Search for the cell housing the specified text and yield its [X, Y] center coordinate. 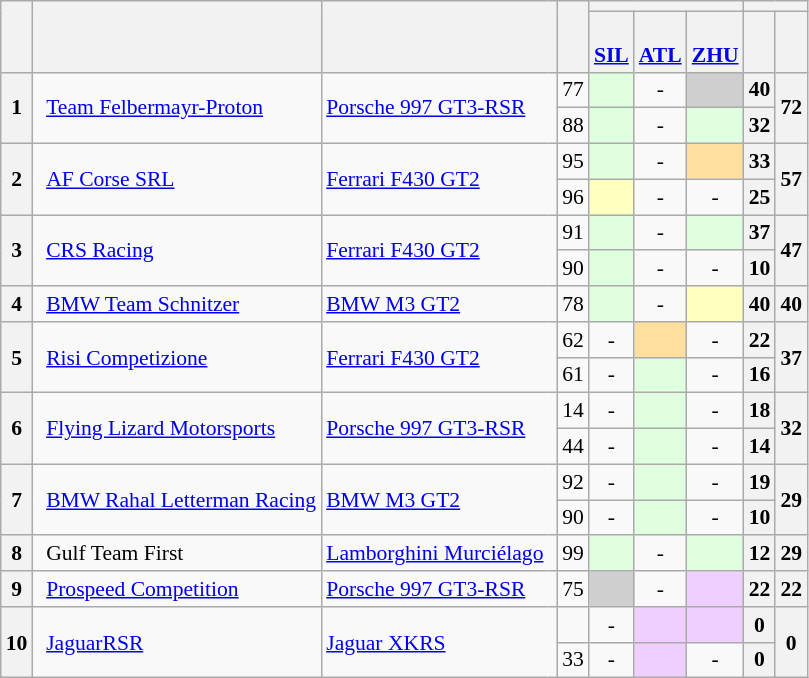
Flying Lizard Motorsports [182, 428]
Lamborghini Murciélago [434, 554]
7 [17, 500]
CRS Racing [182, 250]
BMW Team Schnitzer [182, 304]
91 [573, 233]
1 [17, 108]
57 [791, 180]
Risi Competizione [182, 358]
8 [17, 554]
BMW Rahal Letterman Racing [182, 500]
18 [760, 411]
5 [17, 358]
44 [573, 447]
9 [17, 589]
88 [573, 126]
Prospeed Competition [182, 589]
ATL [660, 42]
62 [573, 340]
61 [573, 375]
JaguarRSR [182, 642]
77 [573, 90]
25 [760, 197]
78 [573, 304]
Team Felbermayr-Proton [182, 108]
2 [17, 180]
75 [573, 589]
72 [791, 108]
SIL [612, 42]
3 [17, 250]
AF Corse SRL [182, 180]
95 [573, 162]
12 [760, 554]
92 [573, 482]
16 [760, 375]
ZHU [716, 42]
4 [17, 304]
47 [791, 250]
Jaguar XKRS [434, 642]
19 [760, 482]
6 [17, 428]
96 [573, 197]
Gulf Team First [182, 554]
99 [573, 554]
